Capture the cell that displays the provided text and extract its (X, Y) central coordinate. 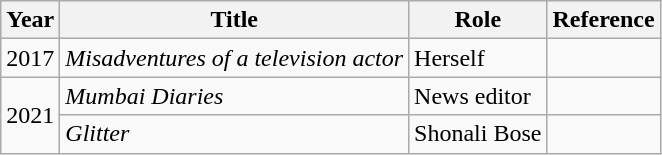
Year (30, 20)
Herself (478, 58)
Reference (604, 20)
2021 (30, 115)
News editor (478, 96)
Glitter (234, 134)
Shonali Bose (478, 134)
Misadventures of a television actor (234, 58)
Title (234, 20)
Role (478, 20)
Mumbai Diaries (234, 96)
2017 (30, 58)
